Locate the cell with the specified text and output its [x, y] center coordinate. 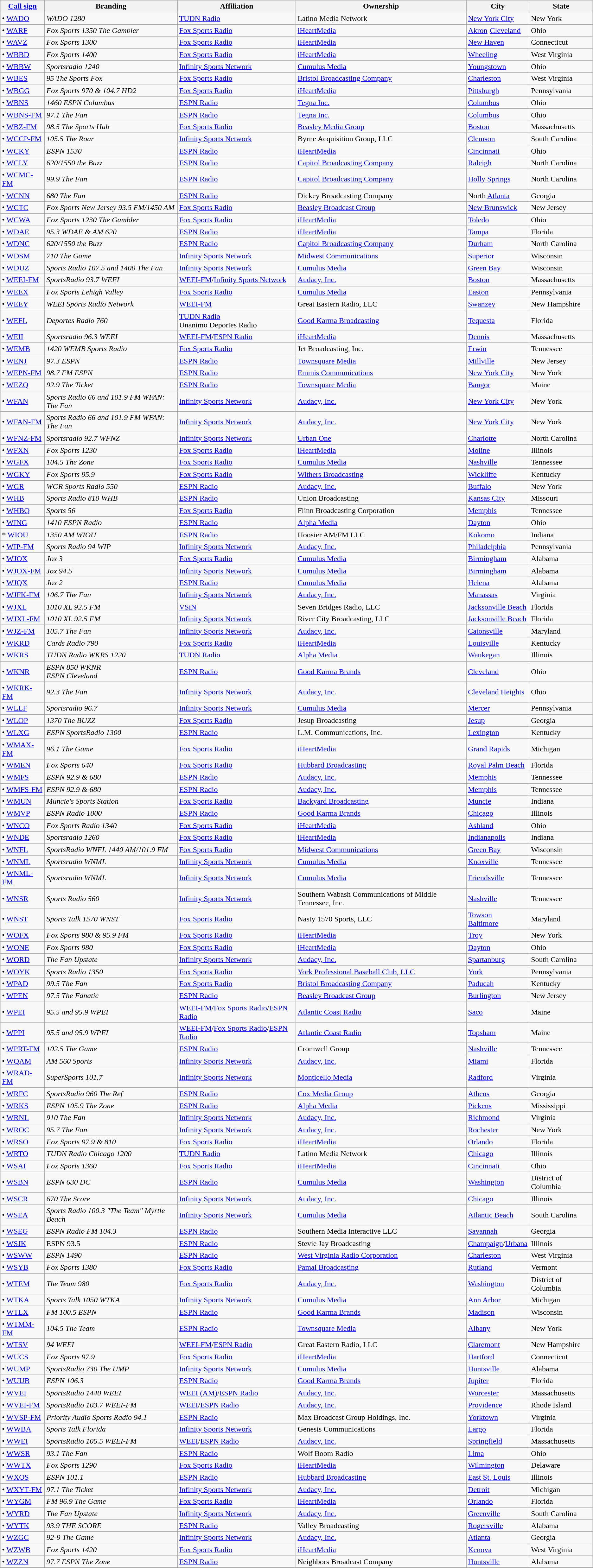
Sports Talk 1050 WTKA [111, 1300]
ESPN Radio FM 104.3 [111, 1231]
Tequesta [498, 320]
Millville [498, 361]
• WEII [22, 337]
94 WEEI [111, 1345]
• WBGG [22, 91]
WEEI Sports Radio Network [111, 304]
Sportsradio 1260 [111, 838]
• WCLY [22, 163]
92.3 The Fan [111, 692]
Wolf Boom Radio [381, 1453]
• WSYB [22, 1268]
• WCKY [22, 151]
Greenville [498, 1514]
Wheeling [498, 54]
Dickey Broadcasting Company [381, 196]
Union Broadcasting [381, 498]
• WPRT-FM [22, 1049]
93.1 The Fan [111, 1453]
Largo [498, 1429]
Rhode Island [561, 1405]
• WKRD [22, 643]
ESPN 106.3 [111, 1381]
• WNDE [22, 838]
• WTLX [22, 1312]
Providence [498, 1405]
• WNFL [22, 850]
ESPN Radio 1000 [111, 813]
• WRFC [22, 1094]
• WSCR [22, 1198]
Troy [498, 935]
Sportsradio 92.7 WFNZ [111, 438]
Fox Sports 1360 [111, 1166]
Saco [498, 1012]
• WNSR [22, 899]
Radford [498, 1077]
• WEPN-FM [22, 373]
Priority Audio Sports Radio 94.1 [111, 1417]
Jesup Broadcasting [381, 720]
Youngstown [498, 66]
• WYGM [22, 1502]
• WEFL [22, 320]
• WCCP-FM [22, 139]
• WJOX-FM [22, 571]
Southern Wabash Communications of Middle Tennessee, Inc. [381, 899]
• WCTC [22, 208]
Ann Arbor [498, 1300]
97.3 ESPN [111, 361]
Mercer [498, 708]
Sportsradio 96.7 [111, 708]
Cards Radio 790 [111, 643]
• WDNC [22, 244]
• WWEI [22, 1441]
WEEI-FM/Infinity Sports Network [237, 280]
Fox Sports 1230 [111, 450]
• WJZ-FM [22, 631]
95.7 The Fan [111, 1130]
Branding [111, 6]
• WSBN [22, 1182]
Fox Sports 1380 [111, 1268]
• WSJK [22, 1243]
• WFAN-FM [22, 422]
Sports Talk Florida [111, 1429]
• WSAI [22, 1166]
SportsRadio WNFL 1440 AM/101.9 FM [111, 850]
Fox Sports Lehigh Valley [111, 292]
• WKNR [22, 671]
WADO 1280 [111, 18]
96.1 The Game [111, 749]
• WKRS [22, 655]
• WTSV [22, 1345]
93.9 THE SCORE [111, 1526]
• WJXL-FM [22, 619]
Vermont [561, 1268]
92-9 The Game [111, 1538]
SportsRadio 93.7 WEEI [111, 280]
Missouri [561, 498]
• WTKA [22, 1300]
Kokomo [498, 534]
• WRKS [22, 1106]
• WRTO [22, 1154]
Fox Sports 97.9 [111, 1357]
• WARF [22, 30]
• WCWA [22, 220]
• WZZN [22, 1562]
• WJOX [22, 559]
• WJXL [22, 607]
97.1 The Fan [111, 115]
Neighbors Broadcast Company [381, 1562]
Jupiter [498, 1381]
• WUUB [22, 1381]
• WZWB [22, 1550]
Erwin [498, 349]
Ashland [498, 825]
Deportes Radio 760 [111, 320]
• WCNN [22, 196]
Wilmington [498, 1465]
Stevie Jay Broadcasting [381, 1243]
• WJQX [22, 583]
SportsRadio 1440 WEEI [111, 1393]
• WWBA [22, 1429]
104.5 The Team [111, 1329]
• WVSP-FM [22, 1417]
• WNST [22, 919]
• WSEG [22, 1231]
Beasley Media Group [381, 127]
Southern Media Interactive LLC [381, 1231]
Fox Sports New Jersey 93.5 FM/1450 AM [111, 208]
Helena [498, 583]
• WZGC [22, 1538]
• WMUN [22, 801]
• WFXN [22, 450]
• WBNS-FM [22, 115]
Affiliation [237, 6]
• WBBD [22, 54]
99.5 The Fan [111, 983]
The Team 980 [111, 1284]
Superior [498, 256]
Monticello Media [381, 1077]
Atlantic Beach [498, 1215]
Rutland [498, 1268]
Miami [498, 1061]
• WENJ [22, 361]
• WPEN [22, 996]
Fox Sports 970 & 104.7 HD2 [111, 91]
Urban One [381, 438]
Durham [498, 244]
Sportsradio 96.3 WEEI [111, 337]
Cox Media Group [381, 1094]
Manassas [498, 595]
• WBZ-FM [22, 127]
• WWSR [22, 1453]
Indianapolis [498, 838]
97.5 The Fanatic [111, 996]
Max Broadcast Group Holdings, Inc. [381, 1417]
Fox Sports Radio 1340 [111, 825]
Emmis Communications [381, 373]
• WNCO [22, 825]
Louisville [498, 643]
• WLXG [22, 732]
Springfield [498, 1441]
Sports Radio 94 WIP [111, 547]
710 The Game [111, 256]
Sports Talk 1570 WNST [111, 919]
Genesis Communications [381, 1429]
Sports Radio 107.5 and 1400 The Fan [111, 268]
98.7 FM ESPN [111, 373]
Fox Sports 1420 [111, 1550]
AM 560 Sports [111, 1061]
• WVEI-FM [22, 1405]
• WVEI [22, 1393]
Muncie's Sports Station [111, 801]
98.5 The Sports Hub [111, 127]
Fox Sports 1230 The Gambler [111, 220]
Withers Broadcasting [381, 474]
Charlotte [498, 438]
ESPN 630 DC [111, 1182]
Cromwell Group [381, 1049]
• WGFX [22, 462]
Moline [498, 450]
Mississippi [561, 1106]
Fox Sports 1350 The Gambler [111, 30]
Backyard Broadcasting [381, 801]
TUDN Radio WKRS 1220 [111, 655]
SportsRadio 103.7 WEEI-FM [111, 1405]
• WEEI-FM [22, 280]
Clemson [498, 139]
• WXOS [22, 1477]
• WAVZ [22, 42]
Jox 3 [111, 559]
Kansas City [498, 498]
Kenova [498, 1550]
• WUCS [22, 1357]
Detroit [498, 1489]
• WMEN [22, 765]
Seven Bridges Radio, LLC [381, 607]
• WNML [22, 862]
Pamal Broadcasting [381, 1268]
1420 WEMB Sports Radio [111, 349]
Waukegan [498, 655]
• WMFS [22, 777]
Hoosier AM/FM LLC [381, 534]
• WYRD [22, 1514]
• WTEM [22, 1284]
Lima [498, 1453]
Richmond [498, 1118]
Topsham [498, 1033]
• WNML-FM [22, 878]
• WMFS-FM [22, 789]
York Professional Baseball Club, LLC [381, 971]
• WIP-FM [22, 547]
Jesup [498, 720]
TUDN Radio Unanimo Deportes Radio [237, 320]
Valley Broadcasting [381, 1526]
Akron-Cleveland [498, 30]
92.9 The Ticket [111, 385]
• WDSM [22, 256]
Paducah [498, 983]
Raleigh [498, 163]
• WBNS [22, 103]
Nasty 1570 Sports, LLC [381, 919]
WEEI-FM [237, 304]
Claremont [498, 1345]
Jox 94.5 [111, 571]
Hartford [498, 1357]
ESPN SportsRadio 1300 [111, 732]
VSiN [237, 607]
West Virginia Radio Corporation [381, 1255]
Fox Sports 640 [111, 765]
Sports Radio 100.3 "The Team" Myrtle Beach [111, 1215]
City [498, 6]
105.5 The Roar [111, 139]
• WHBQ [22, 510]
Ownership [381, 6]
Burlington [498, 996]
SportsRadio 730 The UMP [111, 1369]
102.5 The Game [111, 1049]
• WQAM [22, 1061]
• WDUZ [22, 268]
Call sign [22, 6]
• WPAD [22, 983]
Buffalo [498, 486]
Muncie [498, 801]
Pittsburgh [498, 91]
Athens [498, 1094]
New Haven [498, 42]
FM 100.5 ESPN [111, 1312]
State [561, 6]
FM 96.9 The Game [111, 1502]
East St. Louis [498, 1477]
• WUMP [22, 1369]
• WEZQ [22, 385]
Fox Sports 1400 [111, 54]
Knoxville [498, 862]
• WCMC-FM [22, 179]
Madison [498, 1312]
Fox Sports 97.9 & 810 [111, 1142]
Yorktown [498, 1417]
WGR Sports Radio 550 [111, 486]
• WDAE [22, 232]
North Atlanta [498, 196]
Good Karma Broadcasting [381, 320]
Flinn Broadcasting Corporation [381, 510]
Holly Springs [498, 179]
• WROC [22, 1130]
670 The Score [111, 1198]
Sportsradio 1240 [111, 66]
97.1 The Ticket [111, 1489]
• WGKY [22, 474]
• WGR [22, 486]
• WMVP [22, 813]
Easton [498, 292]
• WPPI [22, 1033]
• WOYK [22, 971]
L.M. Communications, Inc. [381, 732]
SuperSports 101.7 [111, 1077]
• WFNZ-FM [22, 438]
• WTMM-FM [22, 1329]
ESPN 105.9 The Zone [111, 1106]
1410 ESPN Radio [111, 522]
• WING [22, 522]
Pickens [498, 1106]
1460 ESPN Columbus [111, 103]
• WORD [22, 959]
• WBBW [22, 66]
104.5 The Zone [111, 462]
Jox 2 [111, 583]
Byrne Acquisition Group, LLC [381, 139]
SportsRadio 960 The Ref [111, 1094]
105.7 The Fan [111, 631]
• WFAN [22, 401]
• WHB [22, 498]
• WPEI [22, 1012]
Fox Sports 1290 [111, 1465]
• WEEY [22, 304]
Wickliffe [498, 474]
Tampa [498, 232]
Fox Sports 980 & 95.9 FM [111, 935]
• WLLF [22, 708]
• WKRK-FM [22, 692]
New Brunswick [498, 208]
• WYTK [22, 1526]
Albany [498, 1329]
York [498, 971]
Rochester [498, 1130]
• WXYT-FM [22, 1489]
ESPN 93.5 [111, 1243]
Sports Radio 1350 [111, 971]
1370 The BUZZ [111, 720]
Cleveland [498, 671]
• WRNL [22, 1118]
Bangor [498, 385]
Sports Radio 810 WHB [111, 498]
Delaware [561, 1465]
Fox Sports 95.9 [111, 474]
Jet Broadcasting, Inc. [381, 349]
• WEMB [22, 349]
SportsRadio 105.5 WEEI-FM [111, 1441]
Philadelphia [498, 547]
Towson Baltimore [498, 919]
• WLOP [22, 720]
* WIOU [22, 534]
Swanzey [498, 304]
• WONE [22, 947]
Champaign/Urbana [498, 1243]
Rogersville [498, 1526]
• WRSO [22, 1142]
95 The Sports Fox [111, 79]
Worcester [498, 1393]
• WADO [22, 18]
• WOFX [22, 935]
• WMAX-FM [22, 749]
Dennis [498, 337]
910 The Fan [111, 1118]
• WJFK-FM [22, 595]
ESPN 1530 [111, 151]
ESPN 1490 [111, 1255]
• WBES [22, 79]
• WWTX [22, 1465]
ESPN 101.1 [111, 1477]
Royal Palm Beach [498, 765]
1350 AM WIOU [111, 534]
TUDN Radio Chicago 1200 [111, 1154]
River City Broadcasting, LLC [381, 619]
Spartanburg [498, 959]
Atlanta [498, 1538]
95.3 WDAE & AM 620 [111, 232]
Savannah [498, 1231]
• WSWW [22, 1255]
Sports 56 [111, 510]
Fox Sports 980 [111, 947]
Fox Sports 1300 [111, 42]
Catonsville [498, 631]
WEEI (AM)/ESPN Radio [237, 1393]
Friendsville [498, 878]
99.9 The Fan [111, 179]
Toledo [498, 220]
Cleveland Heights [498, 692]
97.7 ESPN The Zone [111, 1562]
106.7 The Fan [111, 595]
Sports Radio 560 [111, 899]
• WEEX [22, 292]
680 The Fan [111, 196]
• WRAD-FM [22, 1077]
Lexington [498, 732]
Grand Rapids [498, 749]
ESPN 850 WKNRESPN Cleveland [111, 671]
• WSEA [22, 1215]
